Provide the [x, y] coordinate of the cell's center where the given text is located.  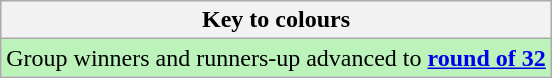
Group winners and runners-up advanced to round of 32 [276, 58]
Key to colours [276, 20]
